Detect which cell encompasses the target text, then output its [x, y] center coordinate. 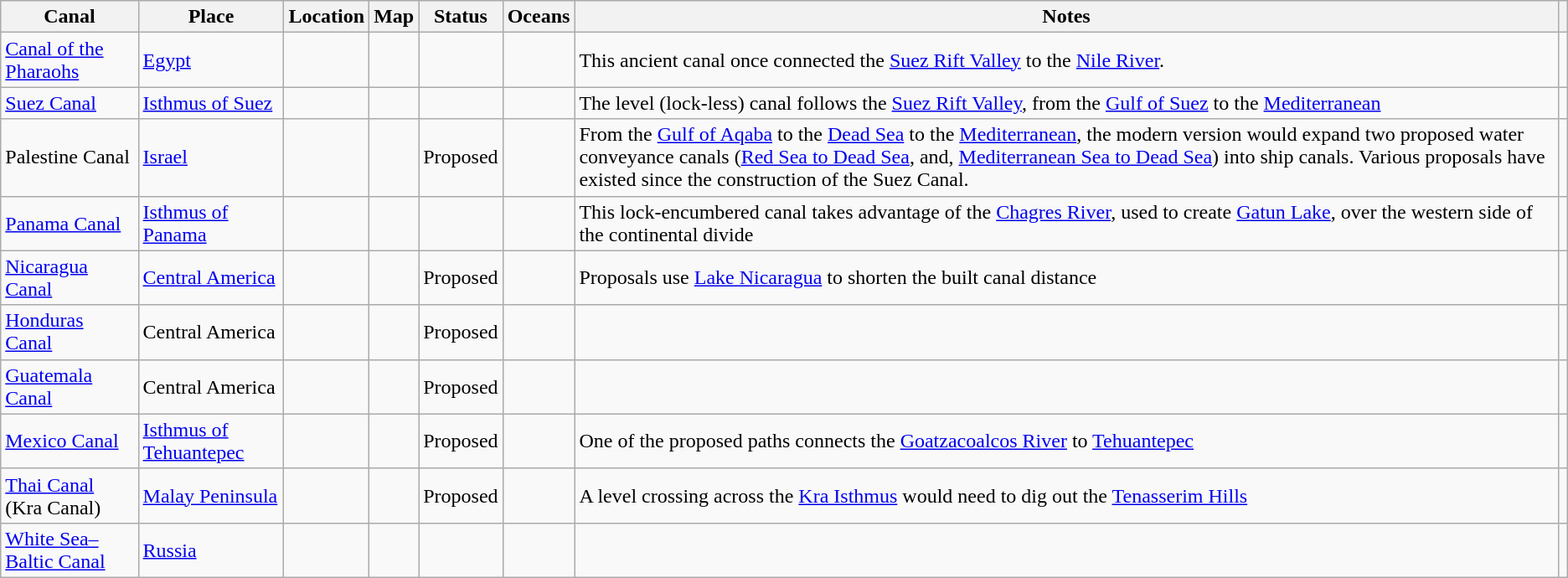
Isthmus of Panama [211, 223]
Canal of the Pharaohs [70, 60]
One of the proposed paths connects the Goatzacoalcos River to Tehuantepec [1066, 441]
Map [394, 17]
Proposals use Lake Nicaragua to shorten the built canal distance [1066, 278]
Malay Peninsula [211, 496]
Notes [1066, 17]
Nicaragua Canal [70, 278]
Palestine Canal [70, 157]
Isthmus of Tehuantepec [211, 441]
Isthmus of Suez [211, 103]
Oceans [539, 17]
Thai Canal (Kra Canal) [70, 496]
Honduras Canal [70, 332]
A level crossing across the Kra Isthmus would need to dig out the Tenasserim Hills [1066, 496]
Location [327, 17]
Mexico Canal [70, 441]
Canal [70, 17]
The level (lock-less) canal follows the Suez Rift Valley, from the Gulf of Suez to the Mediterranean [1066, 103]
Suez Canal [70, 103]
Russia [211, 550]
Status [461, 17]
Guatemala Canal [70, 387]
Israel [211, 157]
Panama Canal [70, 223]
Place [211, 17]
White Sea–Baltic Canal [70, 550]
Egypt [211, 60]
This ancient canal once connected the Suez Rift Valley to the Nile River. [1066, 60]
This lock-encumbered canal takes advantage of the Chagres River, used to create Gatun Lake, over the western side of the continental divide [1066, 223]
